Return the [x, y] coordinate for the center point of the cell that contains the specified text.  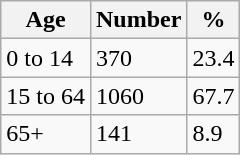
% [214, 20]
65+ [46, 134]
23.4 [214, 58]
370 [138, 58]
67.7 [214, 96]
Number [138, 20]
Age [46, 20]
1060 [138, 96]
141 [138, 134]
8.9 [214, 134]
15 to 64 [46, 96]
0 to 14 [46, 58]
